Determine the [X, Y] coordinate at the center of the cell enclosing the given text.  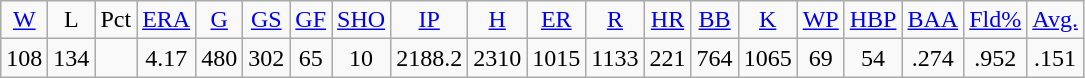
.952 [996, 58]
W [24, 20]
54 [873, 58]
GF [311, 20]
R [615, 20]
764 [714, 58]
HBP [873, 20]
.274 [933, 58]
.151 [1056, 58]
ERA [166, 20]
SHO [362, 20]
1065 [768, 58]
2310 [498, 58]
4.17 [166, 58]
H [498, 20]
302 [266, 58]
Fld% [996, 20]
1133 [615, 58]
ER [556, 20]
108 [24, 58]
BB [714, 20]
Pct [116, 20]
480 [220, 58]
Avg. [1056, 20]
IP [430, 20]
GS [266, 20]
G [220, 20]
2188.2 [430, 58]
69 [820, 58]
10 [362, 58]
134 [72, 58]
221 [668, 58]
K [768, 20]
WP [820, 20]
HR [668, 20]
1015 [556, 58]
L [72, 20]
65 [311, 58]
BAA [933, 20]
